Locate the cell with the specified text and output its (x, y) center coordinate. 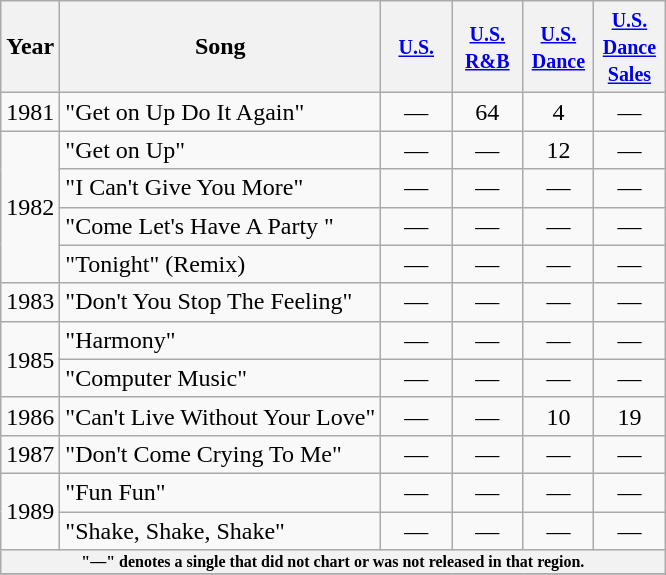
"Come Let's Have A Party " (220, 226)
U.S. R&B (488, 47)
U.S. Dance Sales (630, 47)
10 (558, 416)
"Fun Fun" (220, 492)
Song (220, 47)
U.S. (416, 47)
"Tonight" (Remix) (220, 264)
U.S. Dance (558, 47)
19 (630, 416)
1983 (30, 302)
"Get on Up" (220, 150)
12 (558, 150)
1981 (30, 112)
"Shake, Shake, Shake" (220, 531)
64 (488, 112)
4 (558, 112)
1987 (30, 454)
"Don't Come Crying To Me" (220, 454)
"—" denotes a single that did not chart or was not released in that region. (333, 562)
"Harmony" (220, 340)
"Get on Up Do It Again" (220, 112)
"I Can't Give You More" (220, 188)
1989 (30, 511)
1986 (30, 416)
Year (30, 47)
"Can't Live Without Your Love" (220, 416)
1985 (30, 359)
"Computer Music" (220, 378)
1982 (30, 207)
"Don't You Stop The Feeling" (220, 302)
